For the text-containing cell, return its midpoint in (X, Y) coordinate format. 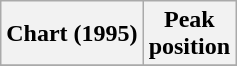
Chart (1995) (72, 34)
Peakposition (189, 34)
